Locate the cell with the specified text and output its (x, y) center coordinate. 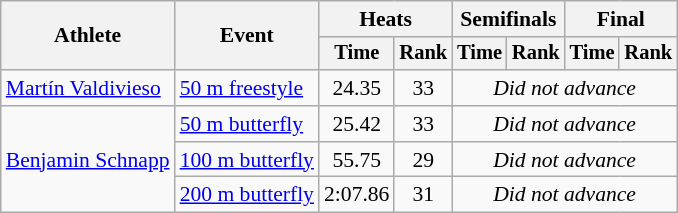
Benjamin Schnapp (88, 160)
50 m freestyle (247, 88)
2:07.86 (356, 195)
25.42 (356, 124)
200 m butterfly (247, 195)
Athlete (88, 36)
Final (621, 19)
Martín Valdivieso (88, 88)
24.35 (356, 88)
100 m butterfly (247, 160)
Event (247, 36)
29 (423, 160)
55.75 (356, 160)
50 m butterfly (247, 124)
Heats (386, 19)
Semifinals (508, 19)
31 (423, 195)
